Locate the cell with the specified text and output its (x, y) center coordinate. 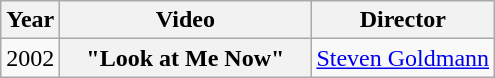
Director (403, 20)
Year (30, 20)
Video (186, 20)
Steven Goldmann (403, 58)
2002 (30, 58)
"Look at Me Now" (186, 58)
